Locate the cell with the specified text and output its [X, Y] center coordinate. 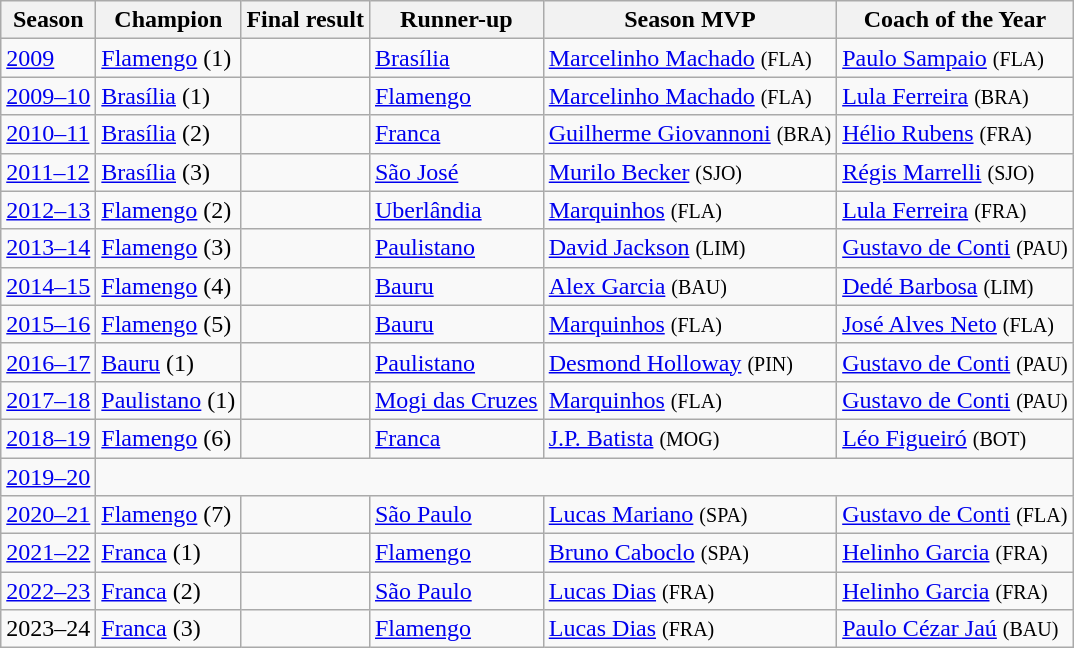
2023–24 [48, 629]
2019–20 [48, 477]
Final result [306, 20]
2014–15 [48, 286]
David Jackson (LIM) [690, 248]
2022–23 [48, 591]
Bauru (1) [168, 362]
Franca (3) [168, 629]
Lula Ferreira (BRA) [956, 96]
Flamengo (4) [168, 286]
Desmond Holloway (PIN) [690, 362]
Franca (1) [168, 553]
Brasília (1) [168, 96]
Brasília [456, 58]
Dedé Barbosa (LIM) [956, 286]
Alex Garcia (BAU) [690, 286]
Guilherme Giovannoni (BRA) [690, 134]
2012–13 [48, 210]
Franca (2) [168, 591]
Paulistano (1) [168, 400]
2021–22 [48, 553]
2018–19 [48, 438]
Flamengo (5) [168, 324]
Paulo Sampaio (FLA) [956, 58]
2009–10 [48, 96]
2015–16 [48, 324]
Flamengo (7) [168, 515]
Runner-up [456, 20]
São José [456, 172]
Régis Marrelli (SJO) [956, 172]
Lucas Mariano (SPA) [690, 515]
2013–14 [48, 248]
Paulo Cézar Jaú (BAU) [956, 629]
Murilo Becker (SJO) [690, 172]
2009 [48, 58]
Flamengo (6) [168, 438]
Champion [168, 20]
Brasília (3) [168, 172]
Uberlândia [456, 210]
2020–21 [48, 515]
Flamengo (2) [168, 210]
Flamengo (3) [168, 248]
Lula Ferreira (FRA) [956, 210]
Bruno Caboclo (SPA) [690, 553]
2011–12 [48, 172]
2016–17 [48, 362]
Coach of the Year [956, 20]
2017–18 [48, 400]
Season [48, 20]
Gustavo de Conti (FLA) [956, 515]
Flamengo (1) [168, 58]
Hélio Rubens (FRA) [956, 134]
2010–11 [48, 134]
J.P. Batista (MOG) [690, 438]
Mogi das Cruzes [456, 400]
Brasília (2) [168, 134]
Season MVP [690, 20]
José Alves Neto (FLA) [956, 324]
Léo Figueiró (BOT) [956, 438]
